Pinpoint the cell where the given text exists, returning its (x, y) midpoint coordinate. 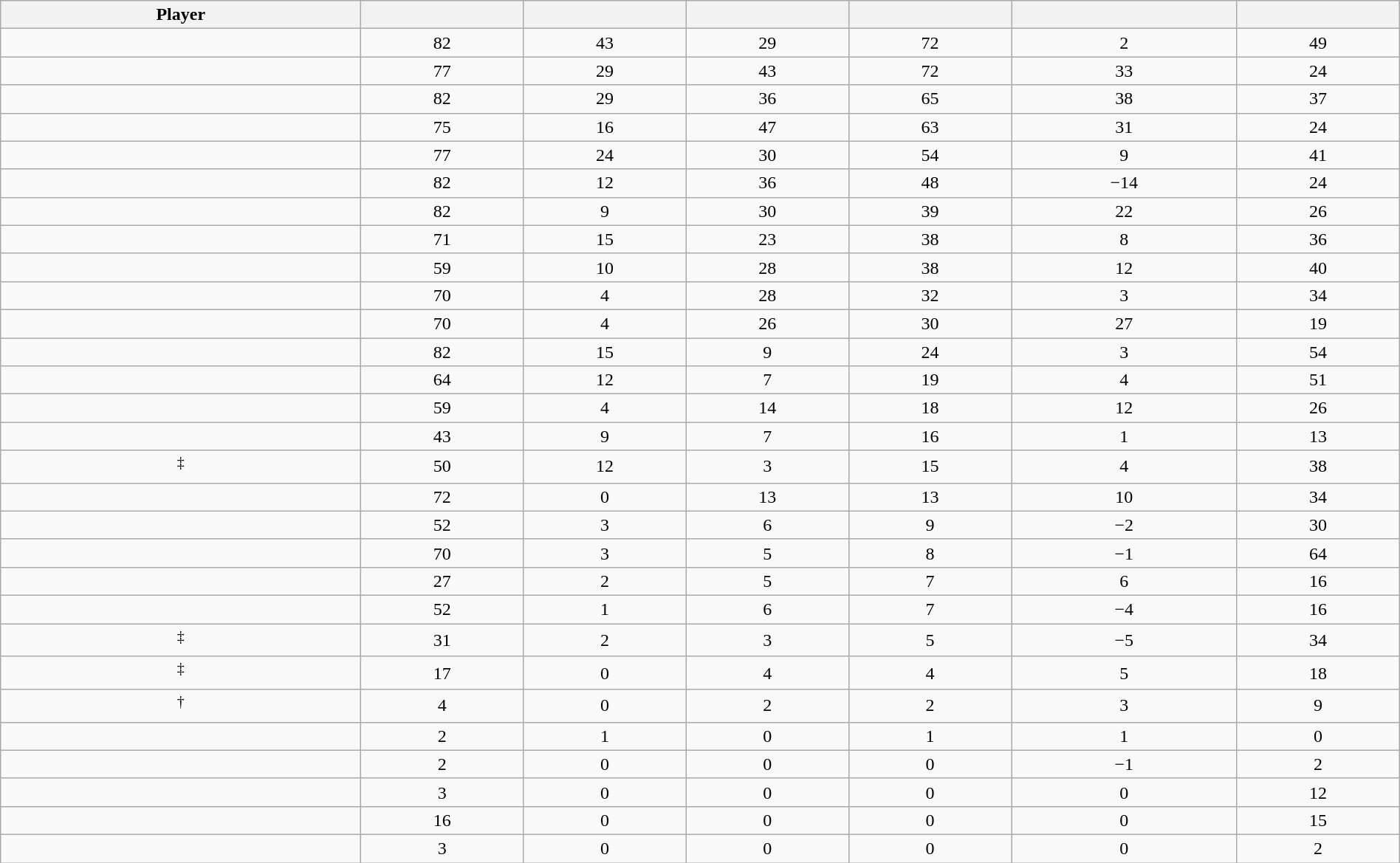
−14 (1124, 183)
63 (930, 127)
75 (442, 127)
37 (1318, 99)
33 (1124, 71)
48 (930, 183)
39 (930, 211)
32 (930, 295)
47 (767, 127)
Player (181, 15)
−2 (1124, 525)
50 (442, 467)
−5 (1124, 641)
22 (1124, 211)
49 (1318, 43)
65 (930, 99)
−4 (1124, 610)
71 (442, 239)
23 (767, 239)
† (181, 706)
40 (1318, 267)
14 (767, 408)
41 (1318, 155)
51 (1318, 380)
17 (442, 673)
